For the text-containing cell, return its midpoint in (X, Y) coordinate format. 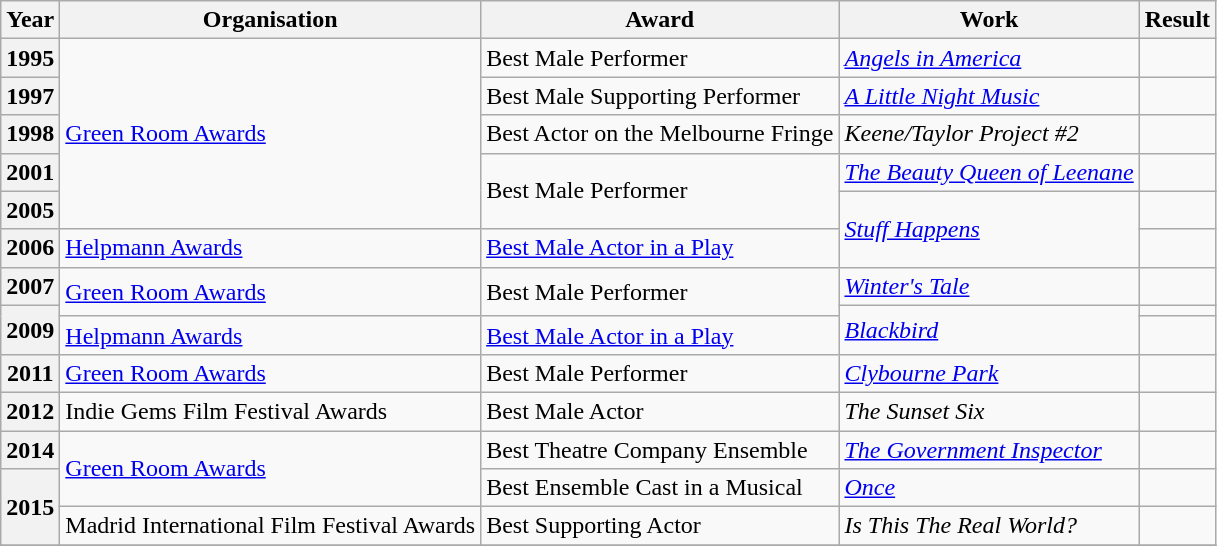
2012 (30, 411)
2006 (30, 248)
Clybourne Park (989, 373)
1997 (30, 96)
2011 (30, 373)
Once (989, 488)
Best Supporting Actor (660, 526)
1998 (30, 134)
Blackbird (989, 330)
Keene/Taylor Project #2 (989, 134)
2007 (30, 286)
Is This The Real World? (989, 526)
Year (30, 20)
The Sunset Six (989, 411)
2015 (30, 507)
2009 (30, 330)
Winter's Tale (989, 286)
Madrid International Film Festival Awards (270, 526)
Stuff Happens (989, 229)
Best Male Supporting Performer (660, 96)
Result (1177, 20)
Award (660, 20)
2001 (30, 172)
1995 (30, 58)
Best Actor on the Melbourne Fringe (660, 134)
A Little Night Music (989, 96)
Best Theatre Company Ensemble (660, 449)
Indie Gems Film Festival Awards (270, 411)
The Government Inspector (989, 449)
2005 (30, 210)
2014 (30, 449)
Work (989, 20)
The Beauty Queen of Leenane (989, 172)
Best Ensemble Cast in a Musical (660, 488)
Angels in America (989, 58)
Organisation (270, 20)
Best Male Actor (660, 411)
